Pinpoint the cell where the given text exists, returning its [x, y] midpoint coordinate. 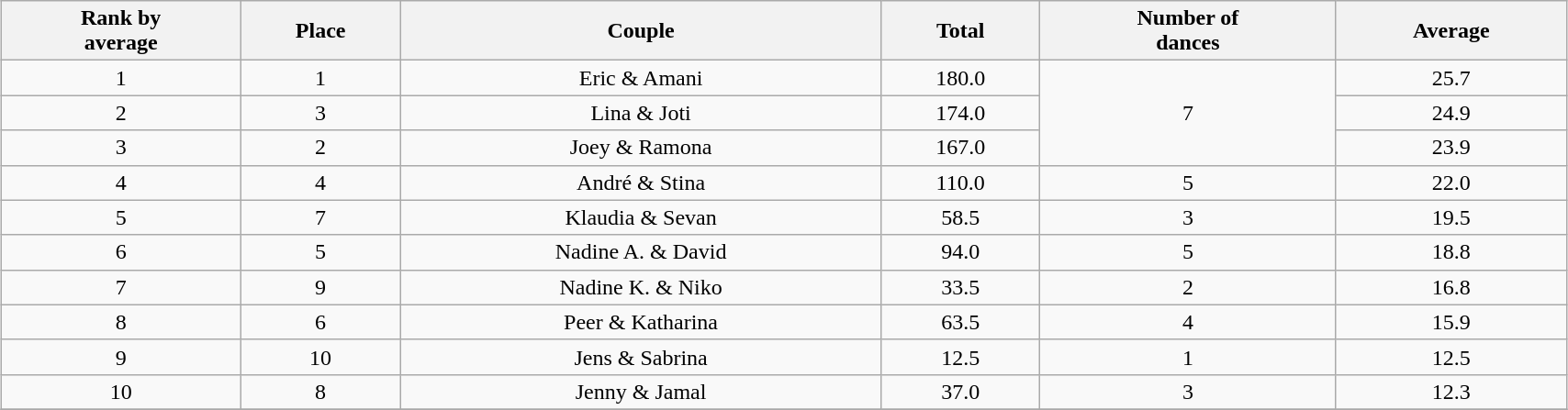
58.5 [960, 217]
Average [1450, 31]
180.0 [960, 78]
18.8 [1450, 252]
Couple [641, 31]
Eric & Amani [641, 78]
19.5 [1450, 217]
16.8 [1450, 287]
15.9 [1450, 322]
22.0 [1450, 183]
24.9 [1450, 113]
Place [320, 31]
110.0 [960, 183]
Jenny & Jamal [641, 392]
Nadine A. & David [641, 252]
Nadine K. & Niko [641, 287]
Rank by average [121, 31]
Number of dances [1188, 31]
André & Stina [641, 183]
12.3 [1450, 392]
Klaudia & Sevan [641, 217]
Total [960, 31]
Joey & Ramona [641, 148]
174.0 [960, 113]
37.0 [960, 392]
Lina & Joti [641, 113]
63.5 [960, 322]
25.7 [1450, 78]
33.5 [960, 287]
Peer & Katharina [641, 322]
Jens & Sabrina [641, 357]
94.0 [960, 252]
167.0 [960, 148]
23.9 [1450, 148]
